Return [x, y] of the center of cell containing provided text 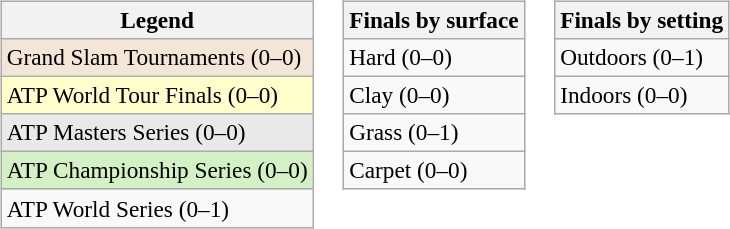
ATP World Series (0–1) [157, 208]
ATP Championship Series (0–0) [157, 171]
Finals by surface [434, 20]
ATP Masters Series (0–0) [157, 133]
Outdoors (0–1) [642, 57]
Indoors (0–0) [642, 95]
Legend [157, 20]
Grass (0–1) [434, 133]
Hard (0–0) [434, 57]
Carpet (0–0) [434, 171]
ATP World Tour Finals (0–0) [157, 95]
Finals by setting [642, 20]
Clay (0–0) [434, 95]
Grand Slam Tournaments (0–0) [157, 57]
